For the text-containing cell, return its midpoint in (X, Y) coordinate format. 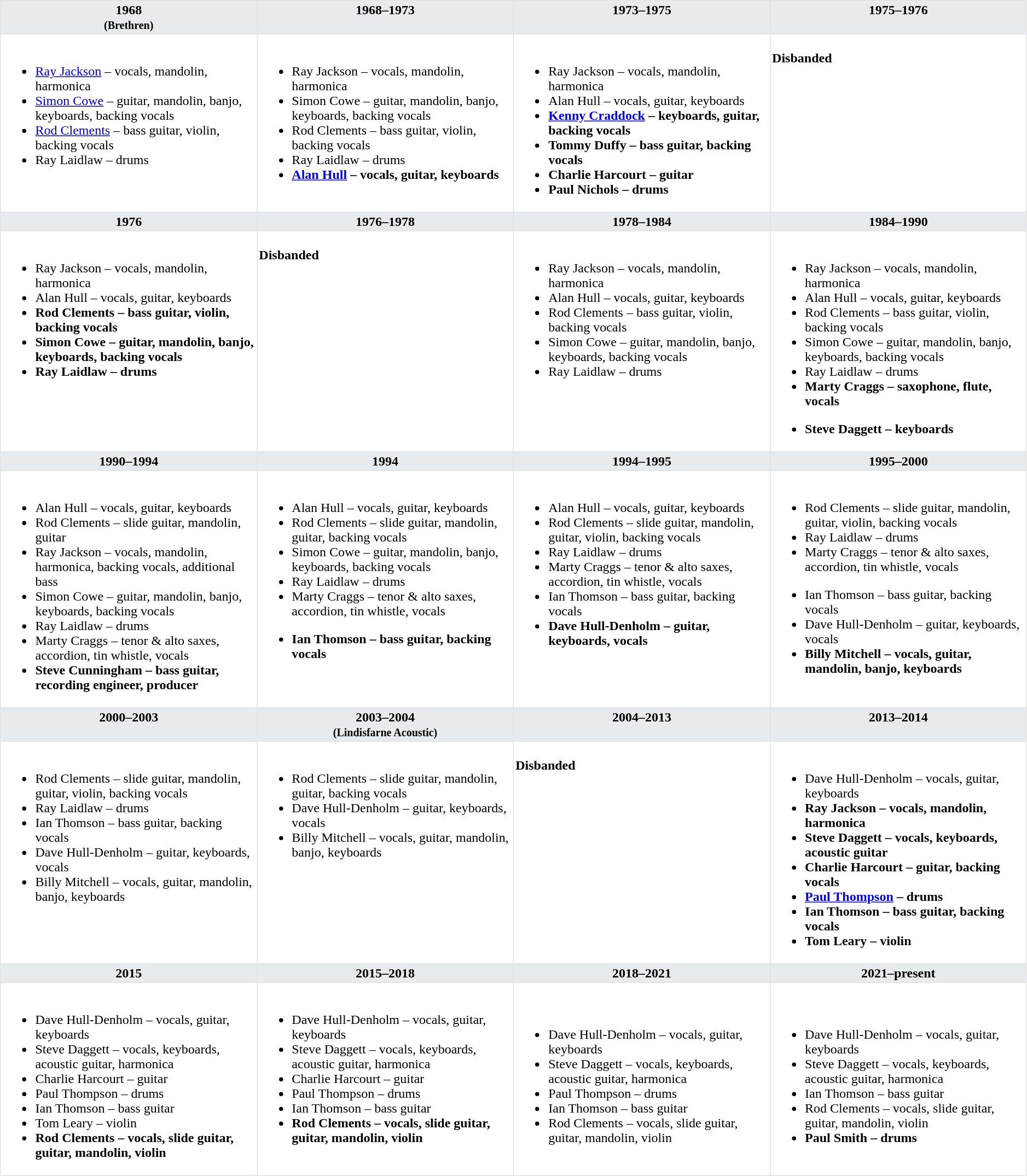
1976 (129, 222)
1968(Brethren) (129, 18)
1978–1984 (641, 222)
2013–2014 (898, 725)
1994–1995 (641, 461)
2004–2013 (641, 725)
1990–1994 (129, 461)
1984–1990 (898, 222)
2000–2003 (129, 725)
2015 (129, 973)
2021–present (898, 973)
1968–1973 (385, 18)
1973–1975 (641, 18)
1994 (385, 461)
1995–2000 (898, 461)
2003–2004(Lindisfarne Acoustic) (385, 725)
1976–1978 (385, 222)
2018–2021 (641, 973)
2015–2018 (385, 973)
1975–1976 (898, 18)
